Return [x, y] of the center of cell containing provided text 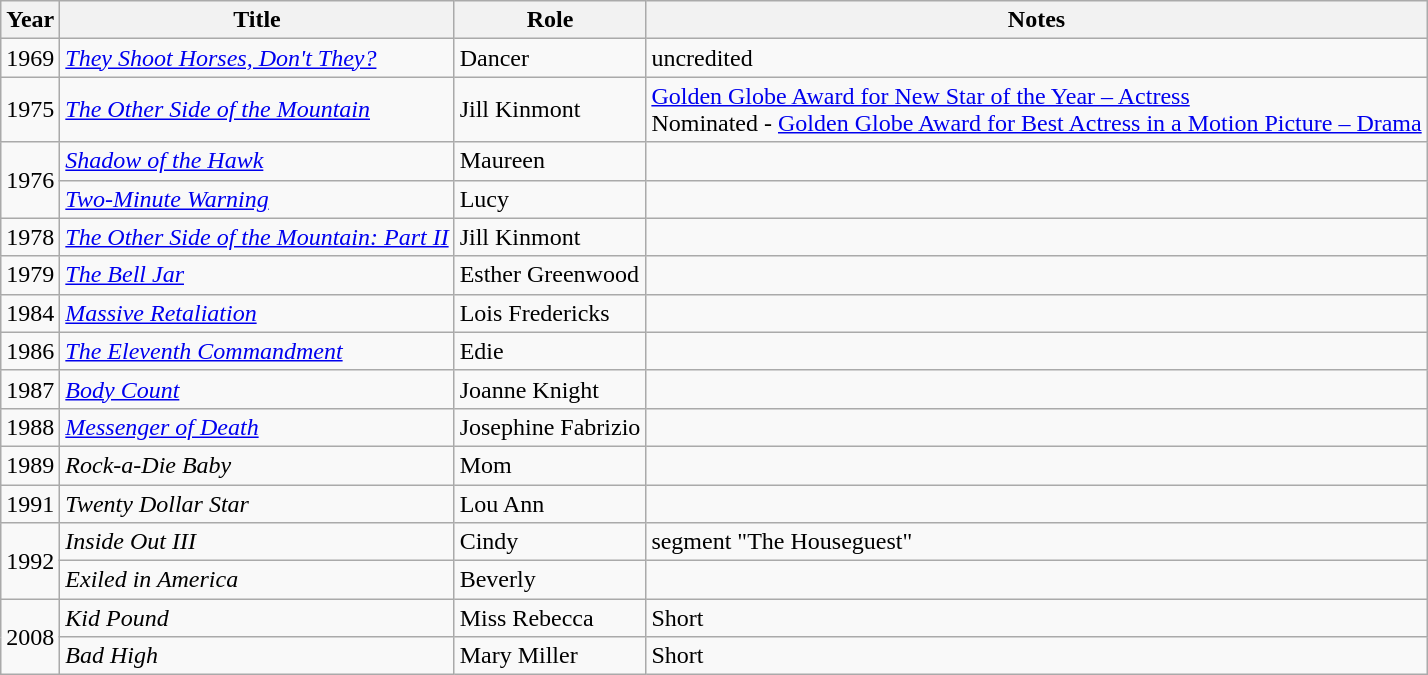
Messenger of Death [257, 427]
segment "The Houseguest" [1036, 542]
The Eleventh Commandment [257, 351]
uncredited [1036, 58]
Shadow of the Hawk [257, 161]
Esther Greenwood [550, 275]
1976 [30, 180]
Dancer [550, 58]
The Bell Jar [257, 275]
Mom [550, 465]
Notes [1036, 20]
Cindy [550, 542]
Twenty Dollar Star [257, 503]
1975 [30, 110]
Rock-a-Die Baby [257, 465]
Lois Fredericks [550, 313]
2008 [30, 637]
1991 [30, 503]
Miss Rebecca [550, 618]
Joanne Knight [550, 389]
Role [550, 20]
Exiled in America [257, 580]
1989 [30, 465]
Edie [550, 351]
Kid Pound [257, 618]
The Other Side of the Mountain: Part II [257, 237]
Massive Retaliation [257, 313]
Title [257, 20]
Two-Minute Warning [257, 199]
Mary Miller [550, 656]
Year [30, 20]
They Shoot Horses, Don't They? [257, 58]
1969 [30, 58]
1992 [30, 561]
Body Count [257, 389]
1986 [30, 351]
Maureen [550, 161]
Lucy [550, 199]
1988 [30, 427]
Beverly [550, 580]
The Other Side of the Mountain [257, 110]
Inside Out III [257, 542]
1979 [30, 275]
1978 [30, 237]
Lou Ann [550, 503]
Josephine Fabrizio [550, 427]
1987 [30, 389]
Golden Globe Award for New Star of the Year – ActressNominated - Golden Globe Award for Best Actress in a Motion Picture – Drama [1036, 110]
1984 [30, 313]
Bad High [257, 656]
